Search for the cell housing the specified text and yield its (x, y) center coordinate. 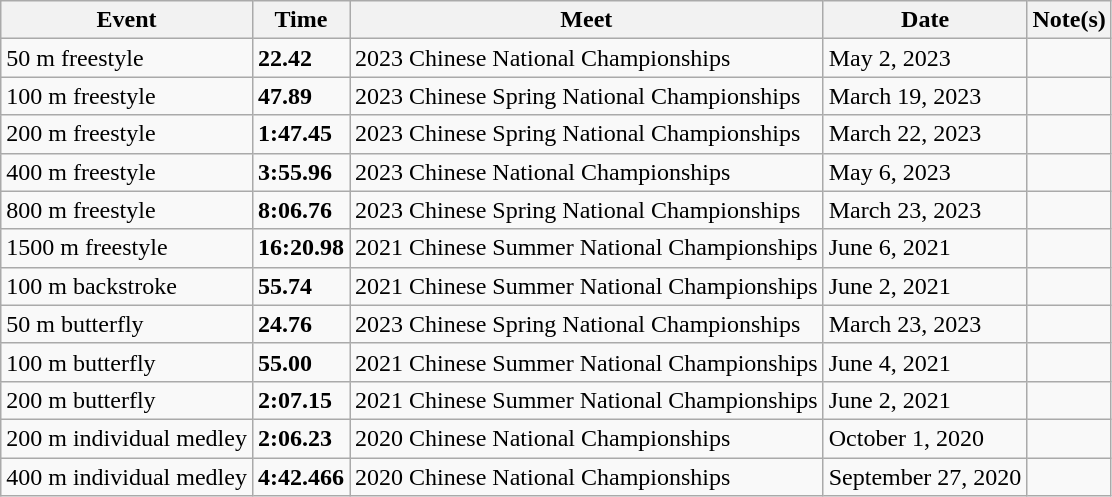
Note(s) (1069, 20)
Event (127, 20)
47.89 (300, 96)
50 m butterfly (127, 324)
1:47.45 (300, 134)
June 6, 2021 (925, 248)
100 m freestyle (127, 96)
2:07.15 (300, 400)
2:06.23 (300, 438)
8:06.76 (300, 210)
May 2, 2023 (925, 58)
16:20.98 (300, 248)
Time (300, 20)
March 22, 2023 (925, 134)
22.42 (300, 58)
400 m freestyle (127, 172)
June 4, 2021 (925, 362)
100 m backstroke (127, 286)
May 6, 2023 (925, 172)
October 1, 2020 (925, 438)
100 m butterfly (127, 362)
400 m individual medley (127, 477)
200 m butterfly (127, 400)
3:55.96 (300, 172)
55.00 (300, 362)
200 m freestyle (127, 134)
1500 m freestyle (127, 248)
55.74 (300, 286)
September 27, 2020 (925, 477)
4:42.466 (300, 477)
24.76 (300, 324)
50 m freestyle (127, 58)
800 m freestyle (127, 210)
200 m individual medley (127, 438)
March 19, 2023 (925, 96)
Meet (587, 20)
Date (925, 20)
